Detect which cell encompasses the target text, then output its (X, Y) center coordinate. 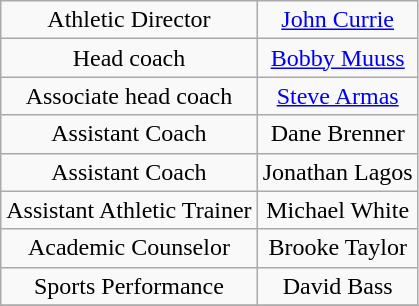
John Currie (338, 20)
Head coach (129, 58)
Michael White (338, 210)
Associate head coach (129, 96)
Sports Performance (129, 286)
Jonathan Lagos (338, 172)
Brooke Taylor (338, 248)
Academic Counselor (129, 248)
Bobby Muuss (338, 58)
Steve Armas (338, 96)
Dane Brenner (338, 134)
Assistant Athletic Trainer (129, 210)
David Bass (338, 286)
Athletic Director (129, 20)
